Find where the given text appears and provide that cell's center as (x, y) coordinate. 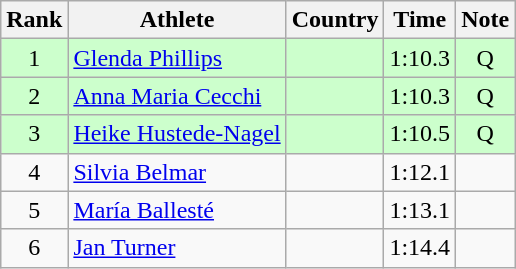
1 (34, 58)
6 (34, 248)
Heike Hustede-Nagel (177, 134)
María Ballesté (177, 210)
Athlete (177, 20)
1:12.1 (420, 172)
Anna Maria Cecchi (177, 96)
1:14.4 (420, 248)
5 (34, 210)
Rank (34, 20)
Silvia Belmar (177, 172)
1:10.5 (420, 134)
4 (34, 172)
Note (486, 20)
2 (34, 96)
Country (335, 20)
Time (420, 20)
3 (34, 134)
1:13.1 (420, 210)
Glenda Phillips (177, 58)
Jan Turner (177, 248)
